Identify which cell holds the provided text, then report its (X, Y) central coordinate. 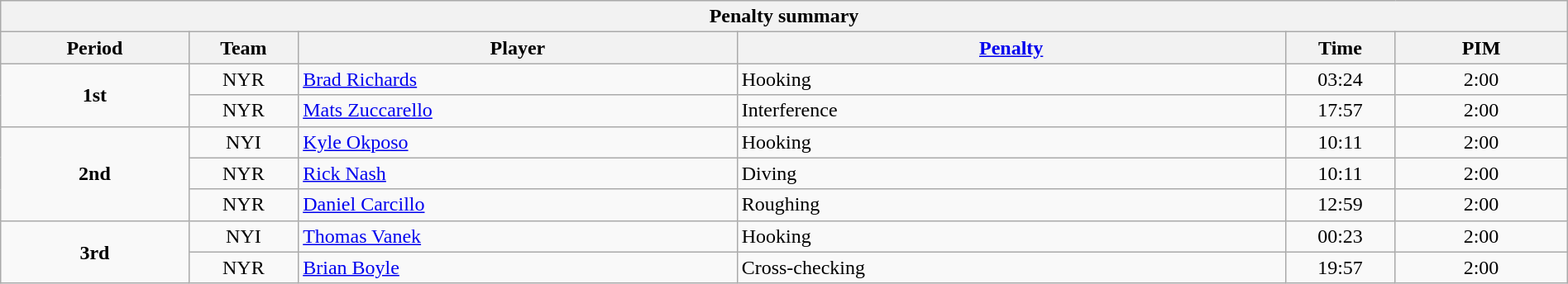
Kyle Okposo (518, 142)
Brad Richards (518, 79)
Time (1340, 48)
Brian Boyle (518, 267)
12:59 (1340, 205)
Rick Nash (518, 173)
Period (94, 48)
Diving (1011, 173)
03:24 (1340, 79)
Cross-checking (1011, 267)
Player (518, 48)
19:57 (1340, 267)
Interference (1011, 111)
PIM (1481, 48)
3rd (94, 252)
Daniel Carcillo (518, 205)
Penalty summary (784, 17)
1st (94, 95)
2nd (94, 173)
Thomas Vanek (518, 236)
Mats Zuccarello (518, 111)
Penalty (1011, 48)
Roughing (1011, 205)
Team (243, 48)
00:23 (1340, 236)
17:57 (1340, 111)
